Pinpoint the cell where the given text exists, returning its [x, y] midpoint coordinate. 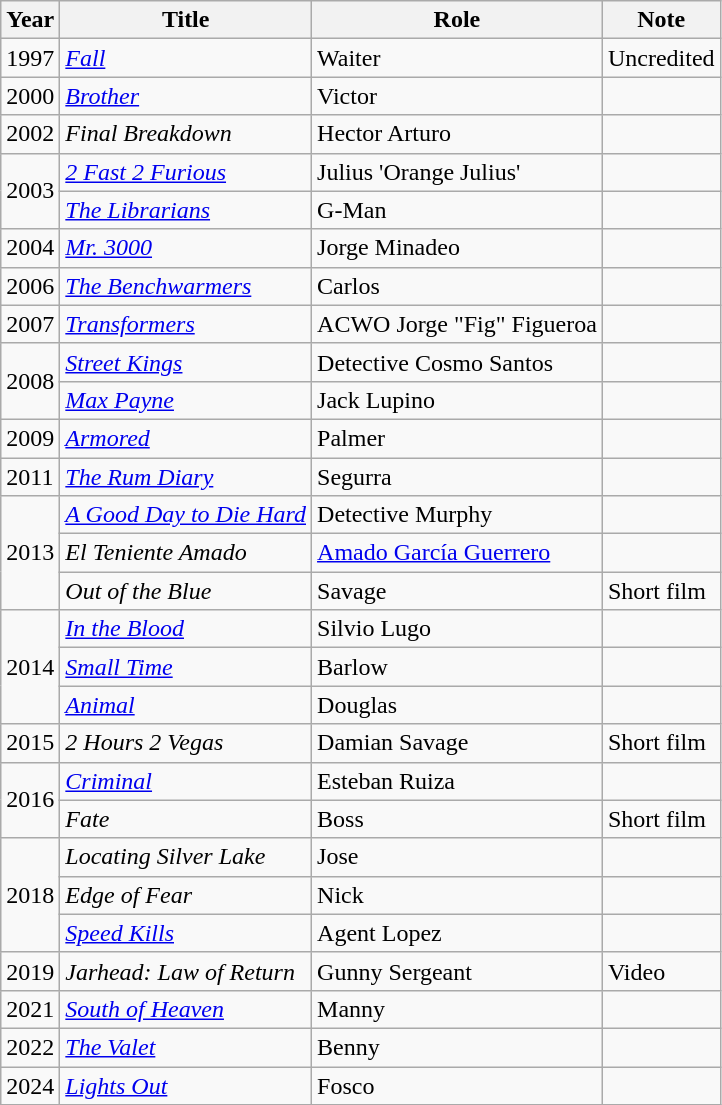
Damian Savage [458, 743]
Manny [458, 1009]
2006 [30, 286]
The Valet [186, 1047]
Douglas [458, 705]
Detective Cosmo Santos [458, 362]
Esteban Ruiza [458, 781]
Boss [458, 819]
2013 [30, 553]
Animal [186, 705]
Lights Out [186, 1085]
Jack Lupino [458, 400]
2002 [30, 134]
Video [661, 971]
Julius 'Orange Julius' [458, 172]
The Rum Diary [186, 477]
Edge of Fear [186, 895]
2 Hours 2 Vegas [186, 743]
G-Man [458, 210]
Waiter [458, 58]
1997 [30, 58]
In the Blood [186, 629]
Armored [186, 438]
Victor [458, 96]
The Benchwarmers [186, 286]
Agent Lopez [458, 933]
Segurra [458, 477]
Year [30, 20]
Final Breakdown [186, 134]
Street Kings [186, 362]
2011 [30, 477]
Jarhead: Law of Return [186, 971]
Fosco [458, 1085]
Silvio Lugo [458, 629]
2019 [30, 971]
Uncredited [661, 58]
2014 [30, 667]
2024 [30, 1085]
ACWO Jorge "Fig" Figueroa [458, 324]
Criminal [186, 781]
Max Payne [186, 400]
El Teniente Amado [186, 553]
2015 [30, 743]
2018 [30, 895]
2022 [30, 1047]
Speed Kills [186, 933]
2009 [30, 438]
Brother [186, 96]
Locating Silver Lake [186, 857]
2007 [30, 324]
2008 [30, 381]
2003 [30, 191]
South of Heaven [186, 1009]
Savage [458, 591]
Title [186, 20]
Fate [186, 819]
Jose [458, 857]
Palmer [458, 438]
2 Fast 2 Furious [186, 172]
Role [458, 20]
2000 [30, 96]
2021 [30, 1009]
Jorge Minadeo [458, 248]
Nick [458, 895]
Detective Murphy [458, 515]
Gunny Sergeant [458, 971]
2004 [30, 248]
Out of the Blue [186, 591]
Transformers [186, 324]
Small Time [186, 667]
Hector Arturo [458, 134]
Barlow [458, 667]
A Good Day to Die Hard [186, 515]
Amado García Guerrero [458, 553]
Benny [458, 1047]
Note [661, 20]
Carlos [458, 286]
2016 [30, 800]
Mr. 3000 [186, 248]
The Librarians [186, 210]
Fall [186, 58]
